Scan for the cell matching the given text and deliver its [X, Y] coordinate at center. 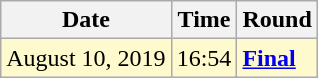
16:54 [204, 58]
August 10, 2019 [86, 58]
Final [277, 58]
Date [86, 20]
Round [277, 20]
Time [204, 20]
